From the cell containing the given text, extract its center point as (X, Y) coordinate. 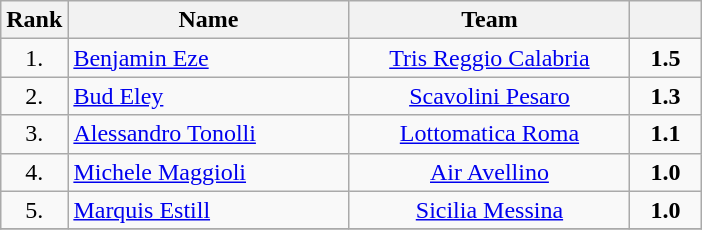
Benjamin Eze (208, 58)
Rank (34, 20)
1.3 (666, 96)
2. (34, 96)
Marquis Estill (208, 210)
Scavolini Pesaro (490, 96)
5. (34, 210)
Name (208, 20)
Sicilia Messina (490, 210)
Tris Reggio Calabria (490, 58)
Bud Eley (208, 96)
Air Avellino (490, 172)
Team (490, 20)
Michele Maggioli (208, 172)
Lottomatica Roma (490, 134)
1. (34, 58)
3. (34, 134)
4. (34, 172)
1.1 (666, 134)
Alessandro Tonolli (208, 134)
1.5 (666, 58)
